Provide the (x, y) coordinate of the cell's center where the given text is located.  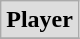
Player (40, 20)
